Output the (x, y) coordinate of the center of the cell containing the given text.  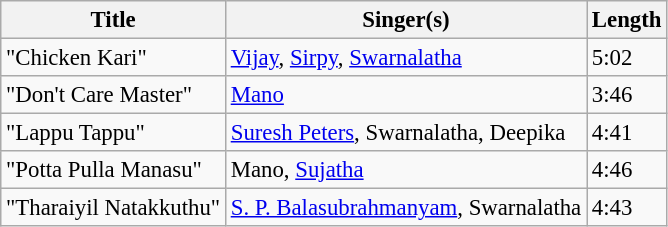
"Don't Care Master" (114, 95)
3:46 (627, 95)
5:02 (627, 58)
Vijay, Sirpy, Swarnalatha (406, 58)
4:41 (627, 133)
"Lappu Tappu" (114, 133)
"Chicken Kari" (114, 58)
4:46 (627, 170)
Length (627, 20)
4:43 (627, 208)
S. P. Balasubrahmanyam, Swarnalatha (406, 208)
Mano, Sujatha (406, 170)
"Tharaiyil Natakkuthu" (114, 208)
Title (114, 20)
Mano (406, 95)
Suresh Peters, Swarnalatha, Deepika (406, 133)
Singer(s) (406, 20)
"Potta Pulla Manasu" (114, 170)
